For the text-containing cell, return its midpoint in (X, Y) coordinate format. 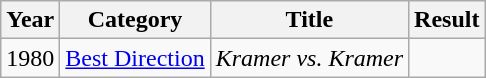
Year (30, 20)
Kramer vs. Kramer (309, 58)
Best Direction (135, 58)
Category (135, 20)
1980 (30, 58)
Title (309, 20)
Result (447, 20)
